Return [X, Y] of the center of cell containing provided text 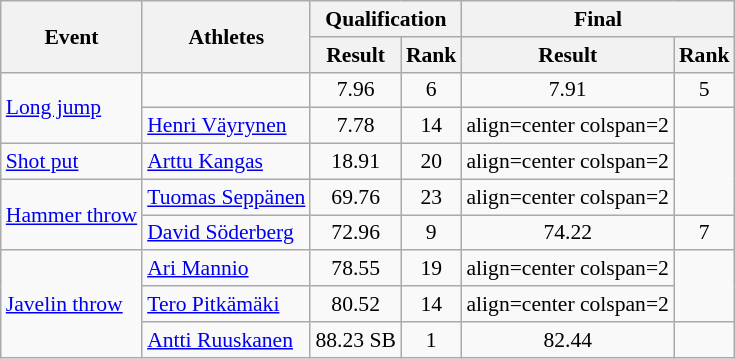
Final [598, 19]
David Söderberg [226, 233]
Henri Väyrynen [226, 126]
9 [432, 233]
Event [72, 36]
Ari Mannio [226, 269]
7.78 [356, 126]
7.91 [567, 90]
74.22 [567, 233]
Shot put [72, 162]
Antti Ruuskanen [226, 340]
80.52 [356, 304]
72.96 [356, 233]
7 [704, 233]
Hammer throw [72, 214]
Tuomas Seppänen [226, 197]
Athletes [226, 36]
Javelin throw [72, 304]
7.96 [356, 90]
20 [432, 162]
Qualification [386, 19]
82.44 [567, 340]
69.76 [356, 197]
Long jump [72, 108]
6 [432, 90]
78.55 [356, 269]
18.91 [356, 162]
23 [432, 197]
1 [432, 340]
Tero Pitkämäki [226, 304]
5 [704, 90]
Arttu Kangas [226, 162]
19 [432, 269]
88.23 SB [356, 340]
